Provide the [x, y] coordinate of the cell's center where the given text is located.  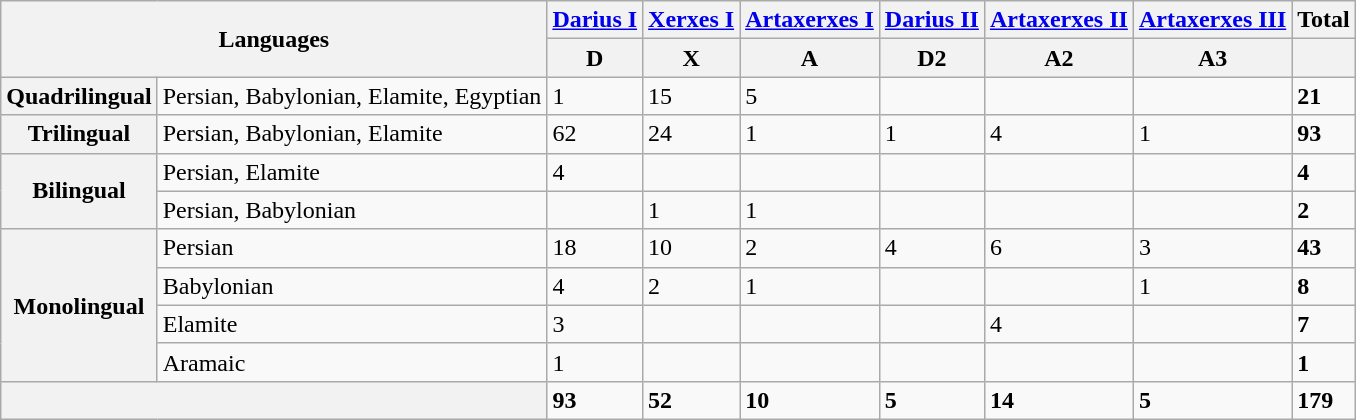
15 [692, 96]
Darius II [932, 20]
Darius I [595, 20]
Artaxerxes III [1212, 20]
D [595, 58]
Artaxerxes II [1058, 20]
A3 [1212, 58]
8 [1324, 286]
Quadrilingual [79, 96]
Artaxerxes I [810, 20]
Babylonian [352, 286]
Languages [274, 39]
179 [1324, 400]
6 [1058, 248]
14 [1058, 400]
24 [692, 134]
21 [1324, 96]
Total [1324, 20]
62 [595, 134]
D2 [932, 58]
18 [595, 248]
X [692, 58]
Trilingual [79, 134]
Elamite [352, 324]
Persian [352, 248]
52 [692, 400]
7 [1324, 324]
Persian, Babylonian, Elamite, Egyptian [352, 96]
Persian, Elamite [352, 172]
Persian, Babylonian, Elamite [352, 134]
A2 [1058, 58]
A [810, 58]
Persian, Babylonian [352, 210]
Aramaic [352, 362]
Bilingual [79, 191]
Monolingual [79, 305]
Xerxes I [692, 20]
43 [1324, 248]
